Locate the cell with the specified text and output its (X, Y) center coordinate. 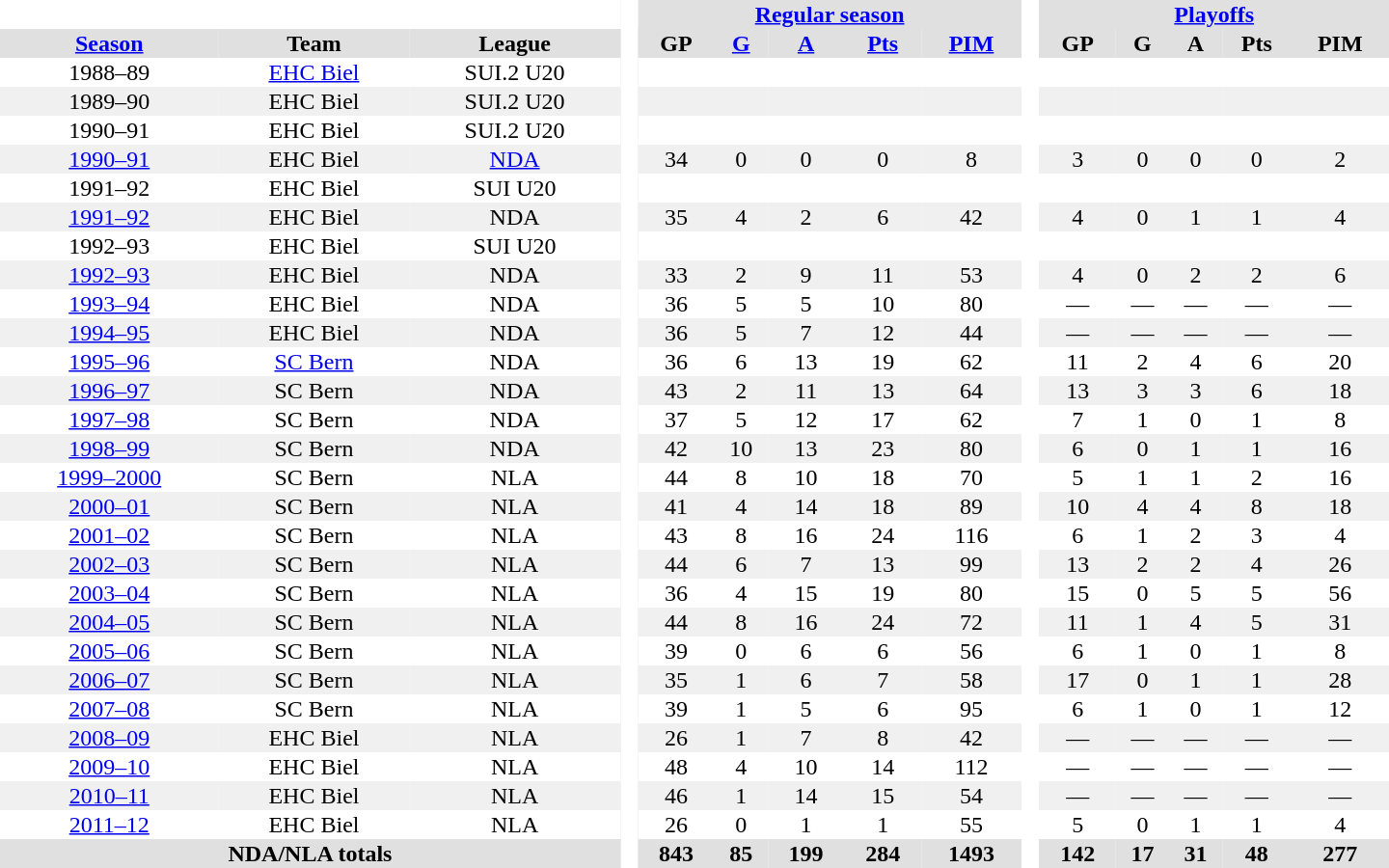
277 (1340, 854)
20 (1340, 362)
284 (883, 854)
89 (971, 506)
2004–05 (109, 622)
2003–04 (109, 593)
116 (971, 535)
Playoffs (1213, 14)
2007–08 (109, 709)
72 (971, 622)
1995–96 (109, 362)
142 (1077, 854)
1997–98 (109, 420)
2002–03 (109, 564)
1493 (971, 854)
199 (806, 854)
NDA/NLA totals (311, 854)
9 (806, 275)
Regular season (830, 14)
58 (971, 680)
85 (741, 854)
League (514, 43)
28 (1340, 680)
37 (676, 420)
2009–10 (109, 767)
70 (971, 477)
1988–89 (109, 72)
1998–99 (109, 448)
54 (971, 796)
2010–11 (109, 796)
2005–06 (109, 651)
53 (971, 275)
Team (313, 43)
64 (971, 391)
2006–07 (109, 680)
Season (109, 43)
34 (676, 159)
2011–12 (109, 825)
2001–02 (109, 535)
99 (971, 564)
2008–09 (109, 738)
1989–90 (109, 101)
1996–97 (109, 391)
2000–01 (109, 506)
41 (676, 506)
112 (971, 767)
1994–95 (109, 333)
55 (971, 825)
1993–94 (109, 304)
46 (676, 796)
33 (676, 275)
843 (676, 854)
23 (883, 448)
95 (971, 709)
1999–2000 (109, 477)
